Determine the (X, Y) coordinate at the center of the cell enclosing the given text.  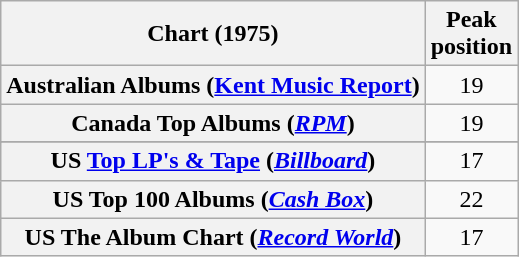
Chart (1975) (213, 34)
US Top 100 Albums (Cash Box) (213, 199)
Peakposition (471, 34)
US Top LP's & Tape (Billboard) (213, 161)
Canada Top Albums (RPM) (213, 123)
Australian Albums (Kent Music Report) (213, 85)
22 (471, 199)
US The Album Chart (Record World) (213, 237)
